Provide the (x, y) coordinate of the cell's center where the given text is located.  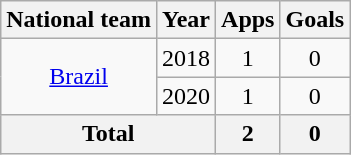
2018 (186, 58)
Total (108, 134)
National team (79, 20)
Apps (248, 20)
2 (248, 134)
Goals (315, 20)
2020 (186, 96)
Year (186, 20)
Brazil (79, 77)
